Capture the cell that displays the provided text and extract its (x, y) central coordinate. 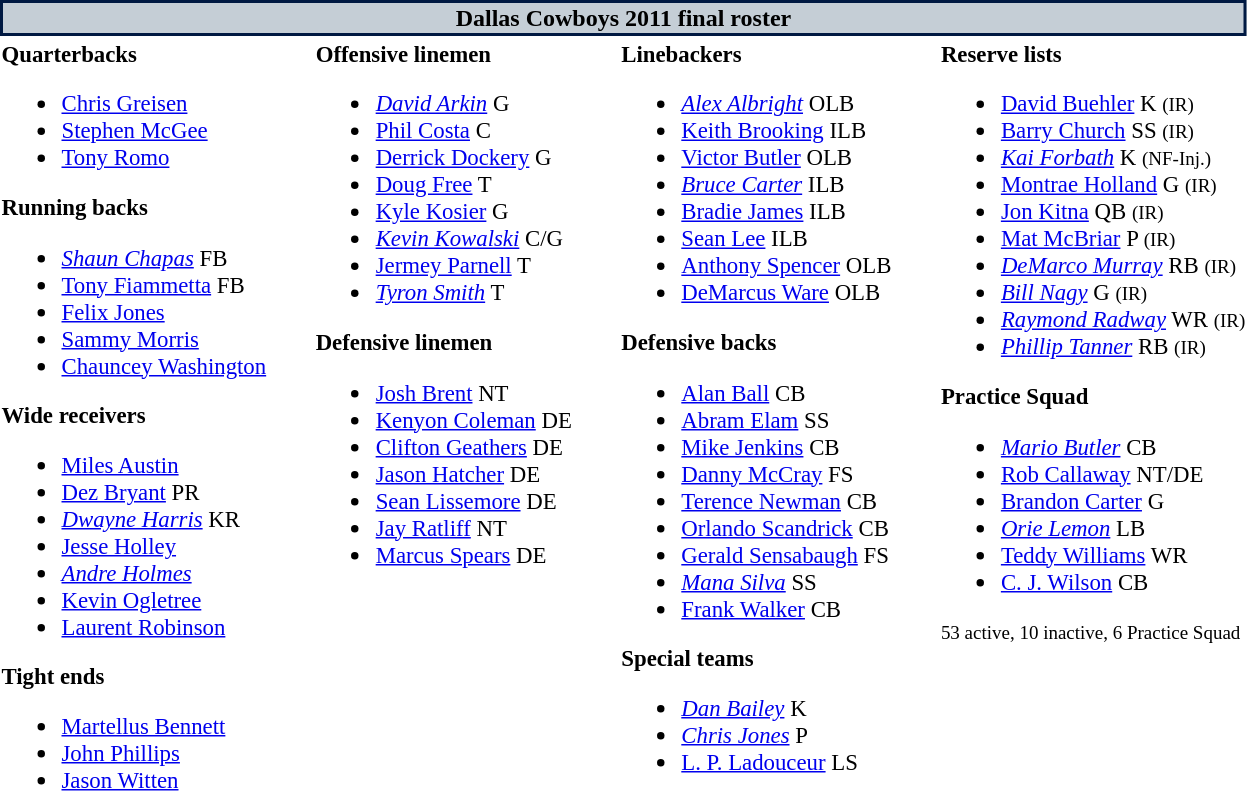
Dallas Cowboys 2011 final roster (624, 18)
